Find where the given text appears and provide that cell's center as (x, y) coordinate. 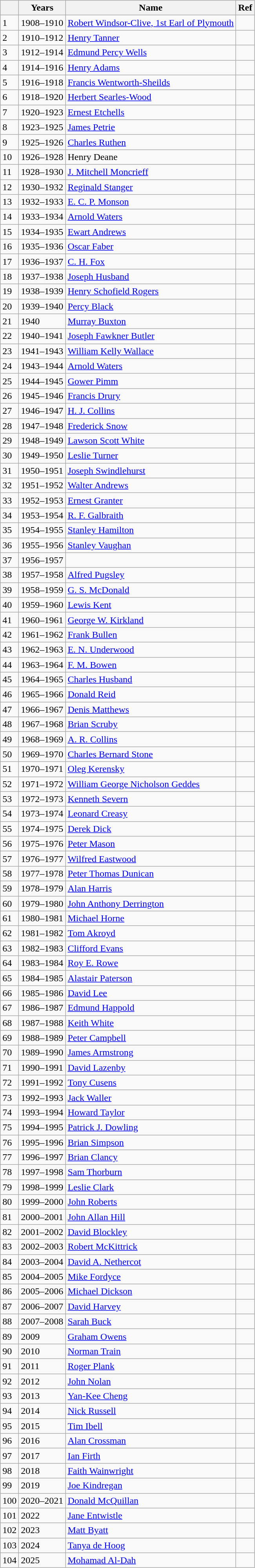
David A. Nethercot (151, 1262)
Ian Firth (151, 1456)
Roy E. Rowe (151, 963)
E. N. Underwood (151, 649)
Joseph Swindlehurst (151, 471)
33 (9, 500)
1956–1957 (42, 560)
50 (9, 754)
81 (9, 1217)
21 (9, 321)
1940 (42, 321)
1914–1916 (42, 67)
1957–1958 (42, 575)
David Harvey (151, 1306)
Jane Entwistle (151, 1515)
2004–2005 (42, 1277)
Denis Matthews (151, 709)
Ewart Andrews (151, 232)
23 (9, 351)
5 (9, 82)
41 (9, 620)
Frank Bullen (151, 635)
51 (9, 769)
76 (9, 1142)
87 (9, 1306)
72 (9, 1082)
6 (9, 97)
1974–1975 (42, 829)
Yan-Kee Cheng (151, 1396)
Years (42, 8)
Leslie Turner (151, 456)
2007–2008 (42, 1321)
91 (9, 1366)
Jack Waller (151, 1097)
2000–2001 (42, 1217)
Mike Fordyce (151, 1277)
1930–1932 (42, 187)
Henry Tanner (151, 38)
2001–2002 (42, 1232)
C. H. Fox (151, 262)
1941–1943 (42, 351)
69 (9, 1038)
4 (9, 67)
47 (9, 709)
45 (9, 680)
1981–1982 (42, 933)
Joseph Fawkner Butler (151, 336)
1997–1998 (42, 1172)
104 (9, 1560)
46 (9, 695)
Graham Owens (151, 1336)
Joe Kindregan (151, 1486)
1935–1936 (42, 247)
John Nolan (151, 1381)
1948–1949 (42, 441)
14 (9, 217)
10 (9, 157)
24 (9, 366)
Brian Simpson (151, 1142)
68 (9, 1023)
Alfred Pugsley (151, 575)
George W. Kirkland (151, 620)
75 (9, 1127)
Gower Pimm (151, 381)
49 (9, 739)
Donald Reid (151, 695)
Derek Dick (151, 829)
1986–1987 (42, 1008)
Leonard Creasy (151, 814)
1950–1951 (42, 471)
Francis Drury (151, 396)
1961–1962 (42, 635)
1951–1952 (42, 486)
1953–1954 (42, 515)
1989–1990 (42, 1053)
1966–1967 (42, 709)
Matt Byatt (151, 1530)
55 (9, 829)
Keith White (151, 1023)
2016 (42, 1441)
1918–1920 (42, 97)
Joseph Husband (151, 276)
1939–1940 (42, 306)
Nick Russell (151, 1411)
Brian Scruby (151, 724)
1991–1992 (42, 1082)
2010 (42, 1351)
1952–1953 (42, 500)
86 (9, 1292)
62 (9, 933)
84 (9, 1262)
1963–1964 (42, 665)
13 (9, 202)
1949–1950 (42, 456)
11 (9, 172)
1975–1976 (42, 844)
9 (9, 142)
William George Nicholson Geddes (151, 784)
2002–2003 (42, 1247)
Oleg Kerensky (151, 769)
80 (9, 1202)
1984–1985 (42, 978)
Lawson Scott White (151, 441)
David Lazenby (151, 1068)
61 (9, 919)
1962–1963 (42, 649)
42 (9, 635)
59 (9, 888)
Ernest Etchells (151, 112)
88 (9, 1321)
19 (9, 291)
1945–1946 (42, 396)
1947–1948 (42, 426)
1976–1977 (42, 859)
Ref (245, 8)
H. J. Collins (151, 411)
Tom Akroyd (151, 933)
2024 (42, 1545)
Charles Ruthen (151, 142)
78 (9, 1172)
1998–1999 (42, 1187)
1979–1980 (42, 903)
Alan Harris (151, 888)
Sam Thorburn (151, 1172)
35 (9, 530)
60 (9, 903)
Michael Dickson (151, 1292)
57 (9, 859)
2012 (42, 1381)
William Kelly Wallace (151, 351)
1977–1978 (42, 873)
56 (9, 844)
2025 (42, 1560)
93 (9, 1396)
Charles Bernard Stone (151, 754)
2017 (42, 1456)
Lewis Kent (151, 605)
1996–1997 (42, 1157)
64 (9, 963)
1978–1979 (42, 888)
103 (9, 1545)
1993–1994 (42, 1112)
1916–1918 (42, 82)
38 (9, 575)
79 (9, 1187)
1946–1947 (42, 411)
53 (9, 799)
Charles Husband (151, 680)
Peter Campbell (151, 1038)
Wilfred Eastwood (151, 859)
2006–2007 (42, 1306)
Norman Train (151, 1351)
R. F. Galbraith (151, 515)
Leslie Clark (151, 1187)
7 (9, 112)
1944–1945 (42, 381)
37 (9, 560)
98 (9, 1471)
22 (9, 336)
Murray Buxton (151, 321)
97 (9, 1456)
J. Mitchell Moncrieff (151, 172)
Brian Clancy (151, 1157)
1990–1991 (42, 1068)
John Roberts (151, 1202)
1964–1965 (42, 680)
1936–1937 (42, 262)
Ernest Granter (151, 500)
1999–2000 (42, 1202)
John Anthony Derrington (151, 903)
1908–1910 (42, 23)
Alan Crossman (151, 1441)
1938–1939 (42, 291)
1994–1995 (42, 1127)
1992–1993 (42, 1097)
92 (9, 1381)
1959–1960 (42, 605)
29 (9, 441)
96 (9, 1441)
27 (9, 411)
48 (9, 724)
102 (9, 1530)
32 (9, 486)
Peter Thomas Dunican (151, 873)
77 (9, 1157)
1925–1926 (42, 142)
1987–1988 (42, 1023)
16 (9, 247)
1923–1925 (42, 127)
2015 (42, 1426)
James Petrie (151, 127)
44 (9, 665)
1980–1981 (42, 919)
2022 (42, 1515)
1943–1944 (42, 366)
Mohamad Al-Dah (151, 1560)
1910–1912 (42, 38)
David Blockley (151, 1232)
Henry Schofield Rogers (151, 291)
2019 (42, 1486)
Roger Plank (151, 1366)
2014 (42, 1411)
85 (9, 1277)
18 (9, 276)
2009 (42, 1336)
1970–1971 (42, 769)
25 (9, 381)
Henry Deane (151, 157)
2003–2004 (42, 1262)
Walter Andrews (151, 486)
Peter Mason (151, 844)
Tim Ibell (151, 1426)
Frederick Snow (151, 426)
99 (9, 1486)
3 (9, 53)
Stanley Hamilton (151, 530)
E. C. P. Monson (151, 202)
63 (9, 948)
90 (9, 1351)
2013 (42, 1396)
34 (9, 515)
John Allan Hill (151, 1217)
1933–1934 (42, 217)
Reginald Stanger (151, 187)
101 (9, 1515)
1988–1989 (42, 1038)
15 (9, 232)
A. R. Collins (151, 739)
28 (9, 426)
1972–1973 (42, 799)
Stanley Vaughan (151, 545)
Herbert Searles-Wood (151, 97)
2011 (42, 1366)
Alastair Paterson (151, 978)
2023 (42, 1530)
Robert Windsor-Clive, 1st Earl of Plymouth (151, 23)
1934–1935 (42, 232)
74 (9, 1112)
2020–2021 (42, 1501)
1973–1974 (42, 814)
Henry Adams (151, 67)
1920–1923 (42, 112)
Patrick J. Dowling (151, 1127)
66 (9, 993)
Francis Wentworth-Sheilds (151, 82)
1958–1959 (42, 590)
12 (9, 187)
Faith Wainwright (151, 1471)
Michael Horne (151, 919)
Oscar Faber (151, 247)
1969–1970 (42, 754)
Edmund Percy Wells (151, 53)
95 (9, 1426)
17 (9, 262)
1932–1933 (42, 202)
31 (9, 471)
Donald McQuillan (151, 1501)
1926–1928 (42, 157)
67 (9, 1008)
G. S. McDonald (151, 590)
1955–1956 (42, 545)
20 (9, 306)
39 (9, 590)
1982–1983 (42, 948)
43 (9, 649)
1983–1984 (42, 963)
52 (9, 784)
83 (9, 1247)
Name (151, 8)
1940–1941 (42, 336)
1937–1938 (42, 276)
2005–2006 (42, 1292)
David Lee (151, 993)
30 (9, 456)
1971–1972 (42, 784)
70 (9, 1053)
Kenneth Severn (151, 799)
36 (9, 545)
65 (9, 978)
26 (9, 396)
1928–1930 (42, 172)
40 (9, 605)
73 (9, 1097)
54 (9, 814)
1985–1986 (42, 993)
94 (9, 1411)
71 (9, 1068)
58 (9, 873)
Howard Taylor (151, 1112)
1912–1914 (42, 53)
1965–1966 (42, 695)
F. M. Bowen (151, 665)
Clifford Evans (151, 948)
8 (9, 127)
Edmund Happold (151, 1008)
Tony Cusens (151, 1082)
2 (9, 38)
1995–1996 (42, 1142)
1967–1968 (42, 724)
1954–1955 (42, 530)
James Armstrong (151, 1053)
100 (9, 1501)
89 (9, 1336)
1960–1961 (42, 620)
82 (9, 1232)
2018 (42, 1471)
1968–1969 (42, 739)
Sarah Buck (151, 1321)
Tanya de Hoog (151, 1545)
1 (9, 23)
Percy Black (151, 306)
Robert McKittrick (151, 1247)
